Extract the (x, y) coordinate from the center of the cell holding the provided text.  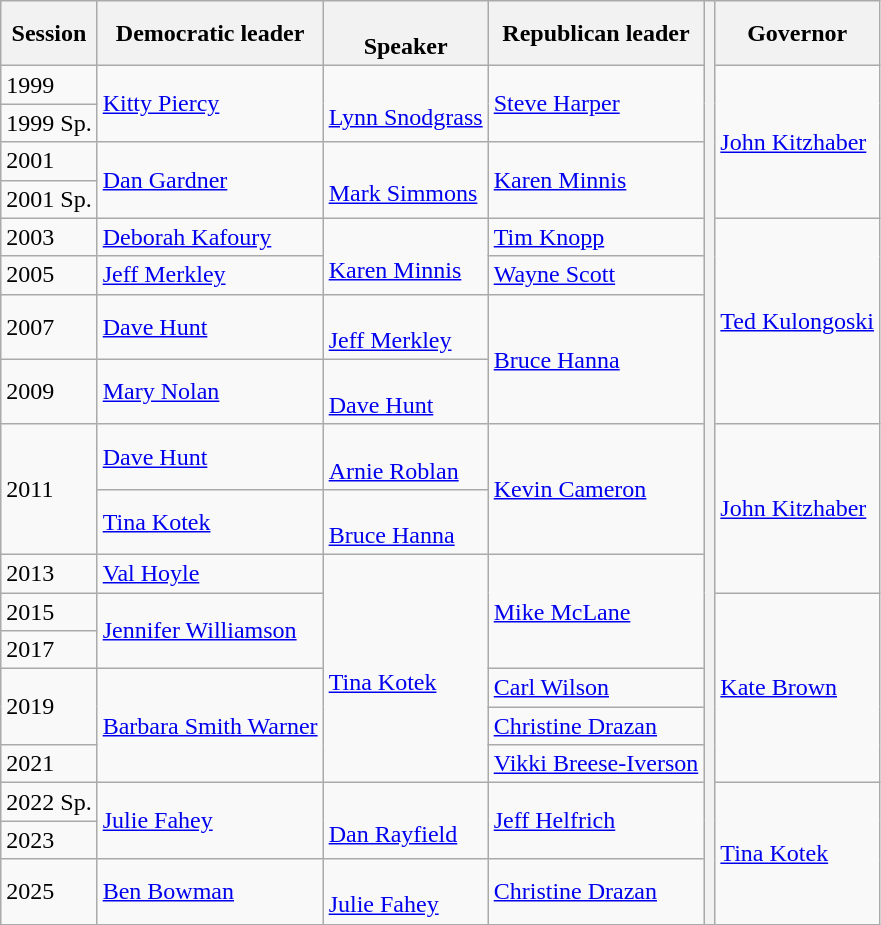
2021 (49, 764)
2007 (49, 326)
Mark Simmons (406, 180)
2022 Sp. (49, 802)
2025 (49, 892)
1999 Sp. (49, 123)
Dan Gardner (210, 180)
Democratic leader (210, 34)
Governor (798, 34)
Deborah Kafoury (210, 237)
2013 (49, 573)
2023 (49, 840)
2015 (49, 611)
Republican leader (596, 34)
2003 (49, 237)
Kevin Cameron (596, 489)
Steve Harper (596, 104)
Mike McLane (596, 611)
Kate Brown (798, 687)
2001 (49, 161)
Kitty Piercy (210, 104)
2001 Sp. (49, 199)
Ted Kulongoski (798, 321)
Barbara Smith Warner (210, 726)
Jeff Helfrich (596, 821)
2017 (49, 650)
1999 (49, 85)
Val Hoyle (210, 573)
Speaker (406, 34)
Arnie Roblan (406, 456)
Jennifer Williamson (210, 630)
2019 (49, 707)
Lynn Snodgrass (406, 104)
Session (49, 34)
Dan Rayfield (406, 821)
2005 (49, 275)
2009 (49, 392)
Wayne Scott (596, 275)
Vikki Breese-Iverson (596, 764)
Carl Wilson (596, 688)
Tim Knopp (596, 237)
Ben Bowman (210, 892)
2011 (49, 489)
Mary Nolan (210, 392)
